Extract the [x, y] coordinate from the center of the cell holding the provided text.  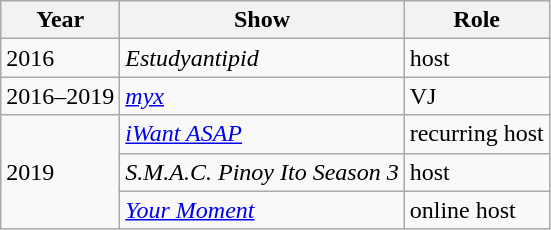
Show [262, 20]
myx [262, 96]
Role [476, 20]
VJ [476, 96]
Estudyantipid [262, 58]
2016 [60, 58]
online host [476, 210]
2016–2019 [60, 96]
S.M.A.C. Pinoy Ito Season 3 [262, 172]
iWant ASAP [262, 134]
Your Moment [262, 210]
Year [60, 20]
recurring host [476, 134]
2019 [60, 172]
